Locate the cell with the specified text and output its [X, Y] center coordinate. 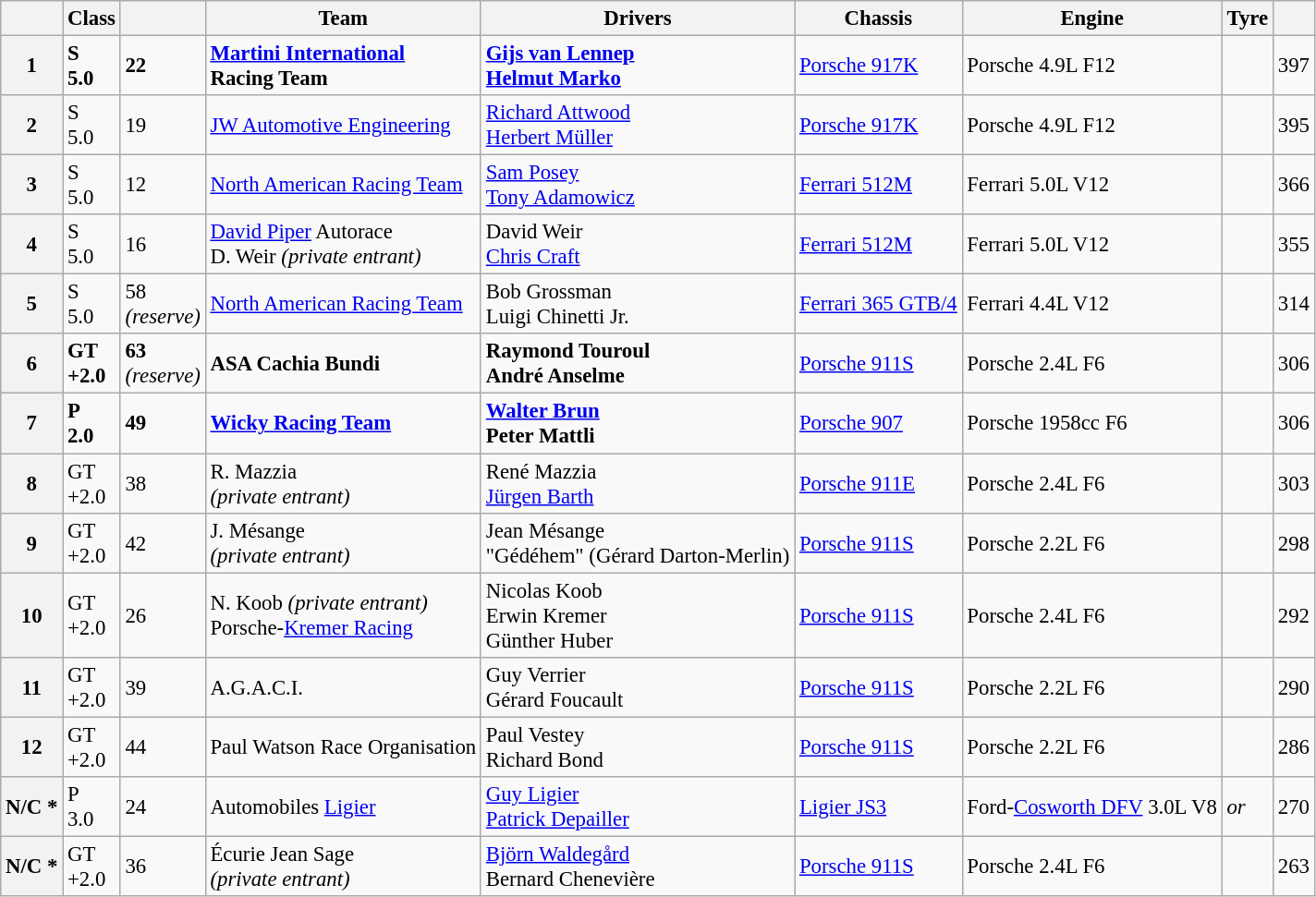
Raymond Touroul André Anselme [638, 364]
Bob Grossman Luigi Chinetti Jr. [638, 305]
44 [163, 746]
René Mazzia Jürgen Barth [638, 484]
298 [1294, 543]
Automobiles Ligier [343, 807]
Gijs van Lennep Helmut Marko [638, 67]
Porsche 911E [878, 484]
Wicky Racing Team [343, 423]
6 [31, 364]
38 [163, 484]
Engine [1092, 18]
9 [31, 543]
Ligier JS3 [878, 807]
8 [31, 484]
10 [31, 615]
Paul Watson Race Organisation [343, 746]
Ferrari 4.4L V12 [1092, 305]
Martini InternationalRacing Team [343, 67]
1 [31, 67]
Sam Posey Tony Adamowicz [638, 185]
3 [31, 185]
Björn Waldegård Bernard Chenevière [638, 867]
36 [163, 867]
Ford-Cosworth DFV 3.0L V8 [1092, 807]
366 [1294, 185]
or [1248, 807]
7 [31, 423]
Chassis [878, 18]
314 [1294, 305]
Jean Mésange "Gédéhem" (Gérard Darton-Merlin) [638, 543]
16 [163, 244]
26 [163, 615]
397 [1294, 67]
58(reserve) [163, 305]
290 [1294, 687]
39 [163, 687]
24 [163, 807]
Porsche 907 [878, 423]
2 [31, 126]
David Weir Chris Craft [638, 244]
Team [343, 18]
Nicolas Koob Erwin Kremer Günther Huber [638, 615]
270 [1294, 807]
P3.0 [92, 807]
Walter Brun Peter Mattli [638, 423]
Tyre [1248, 18]
292 [1294, 615]
42 [163, 543]
Écurie Jean Sage(private entrant) [343, 867]
5 [31, 305]
Guy Ligier Patrick Depailler [638, 807]
4 [31, 244]
David Piper Autorace D. Weir (private entrant) [343, 244]
355 [1294, 244]
11 [31, 687]
P2.0 [92, 423]
A.G.A.C.I. [343, 687]
N. Koob (private entrant) Porsche-Kremer Racing [343, 615]
J. Mésange(private entrant) [343, 543]
22 [163, 67]
R. Mazzia(private entrant) [343, 484]
Drivers [638, 18]
63(reserve) [163, 364]
303 [1294, 484]
263 [1294, 867]
19 [163, 126]
49 [163, 423]
286 [1294, 746]
ASA Cachia Bundi [343, 364]
Guy Verrier Gérard Foucault [638, 687]
Porsche 1958cc F6 [1092, 423]
JW Automotive Engineering [343, 126]
395 [1294, 126]
Paul Vestey Richard Bond [638, 746]
Richard Attwood Herbert Müller [638, 126]
Class [92, 18]
Ferrari 365 GTB/4 [878, 305]
